For the text-containing cell, return its midpoint in [X, Y] coordinate format. 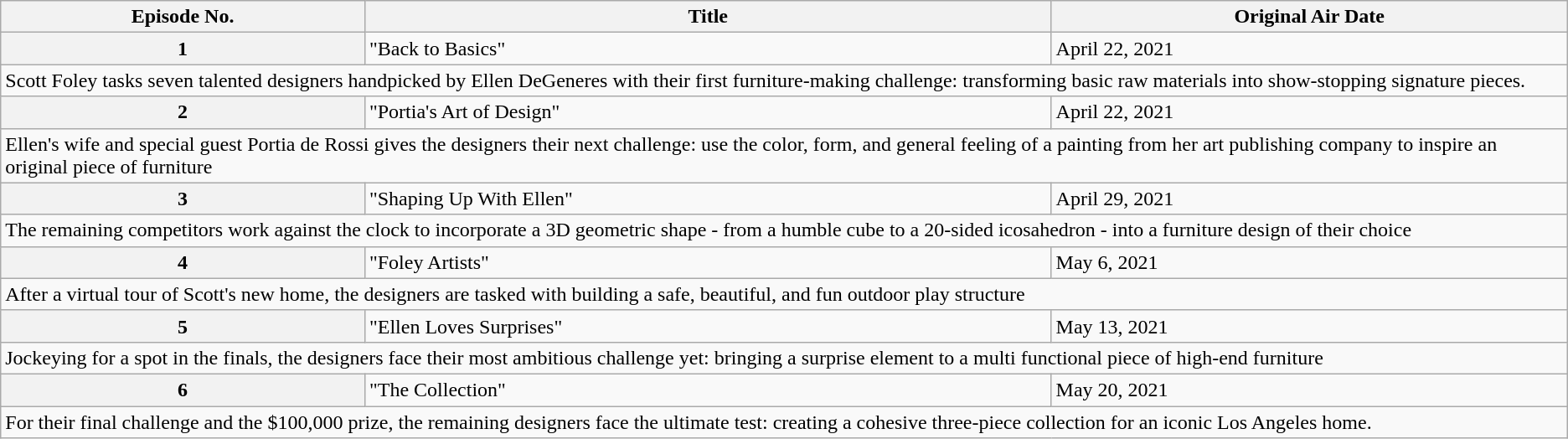
Episode No. [183, 17]
"Shaping Up With Ellen" [708, 199]
4 [183, 262]
"The Collection" [708, 390]
Title [708, 17]
5 [183, 326]
"Back to Basics" [708, 49]
6 [183, 390]
April 29, 2021 [1309, 199]
1 [183, 49]
"Foley Artists" [708, 262]
"Portia's Art of Design" [708, 112]
May 13, 2021 [1309, 326]
After a virtual tour of Scott's new home, the designers are tasked with building a safe, beautiful, and fun outdoor play structure [784, 294]
"Ellen Loves Surprises" [708, 326]
2 [183, 112]
May 20, 2021 [1309, 390]
May 6, 2021 [1309, 262]
3 [183, 199]
Original Air Date [1309, 17]
